From the cell containing the given text, extract its center point as [X, Y] coordinate. 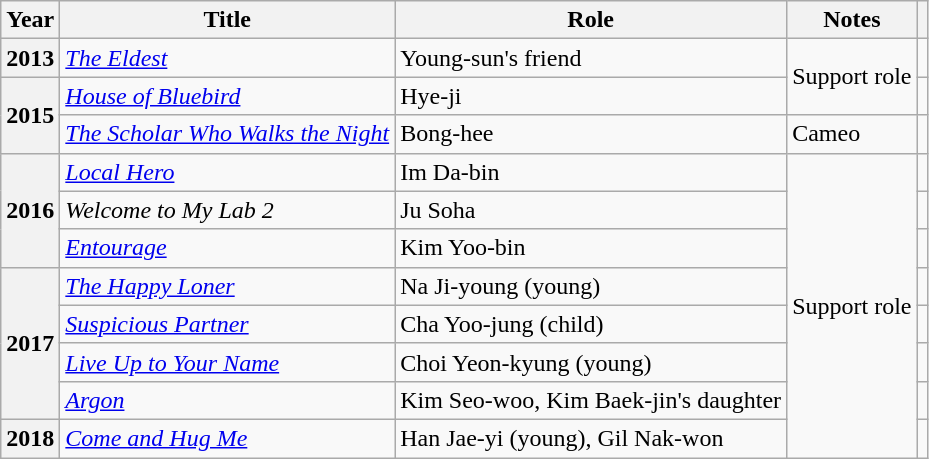
Cameo [852, 134]
Welcome to My Lab 2 [228, 210]
Come and Hug Me [228, 438]
The Scholar Who Walks the Night [228, 134]
Young-sun's friend [591, 58]
Bong-hee [591, 134]
Live Up to Your Name [228, 362]
2013 [30, 58]
Argon [228, 400]
Hye-ji [591, 96]
House of Bluebird [228, 96]
The Happy Loner [228, 286]
2018 [30, 438]
2015 [30, 115]
Local Hero [228, 172]
2017 [30, 343]
Cha Yoo-jung (child) [591, 324]
Role [591, 20]
Han Jae-yi (young), Gil Nak-won [591, 438]
Im Da-bin [591, 172]
Entourage [228, 248]
Ju Soha [591, 210]
Year [30, 20]
Choi Yeon-kyung (young) [591, 362]
Title [228, 20]
Na Ji-young (young) [591, 286]
The Eldest [228, 58]
Notes [852, 20]
Suspicious Partner [228, 324]
Kim Seo-woo, Kim Baek-jin's daughter [591, 400]
Kim Yoo-bin [591, 248]
2016 [30, 210]
